Locate the cell with the specified text and output its [x, y] center coordinate. 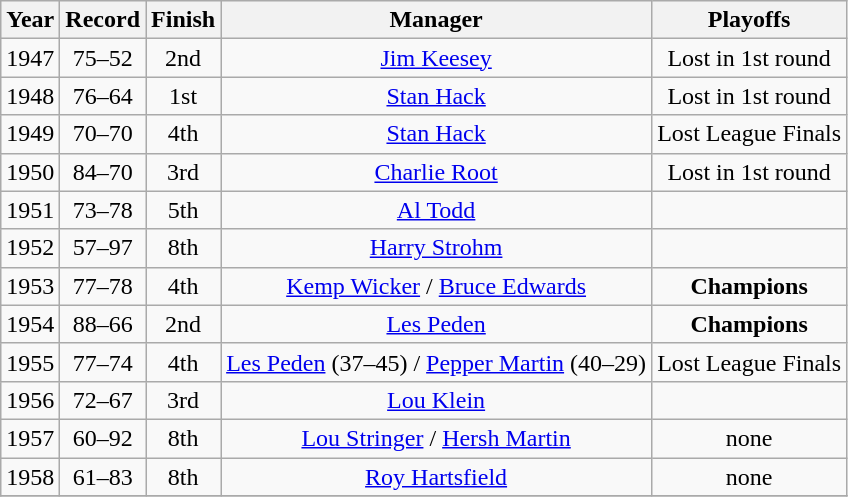
1949 [30, 134]
Manager [436, 20]
1955 [30, 362]
Lou Klein [436, 400]
1954 [30, 324]
1952 [30, 248]
1948 [30, 96]
1956 [30, 400]
Kemp Wicker / Bruce Edwards [436, 286]
Charlie Root [436, 172]
5th [184, 210]
Year [30, 20]
1953 [30, 286]
Les Peden [436, 324]
77–78 [103, 286]
Jim Keesey [436, 58]
61–83 [103, 477]
Harry Strohm [436, 248]
Record [103, 20]
Playoffs [750, 20]
84–70 [103, 172]
1950 [30, 172]
72–67 [103, 400]
76–64 [103, 96]
73–78 [103, 210]
1957 [30, 438]
60–92 [103, 438]
57–97 [103, 248]
Lou Stringer / Hersh Martin [436, 438]
1951 [30, 210]
1958 [30, 477]
Roy Hartsfield [436, 477]
1947 [30, 58]
75–52 [103, 58]
77–74 [103, 362]
Al Todd [436, 210]
70–70 [103, 134]
88–66 [103, 324]
1st [184, 96]
Les Peden (37–45) / Pepper Martin (40–29) [436, 362]
Finish [184, 20]
